Provide the [x, y] coordinate of the cell's center where the given text is located.  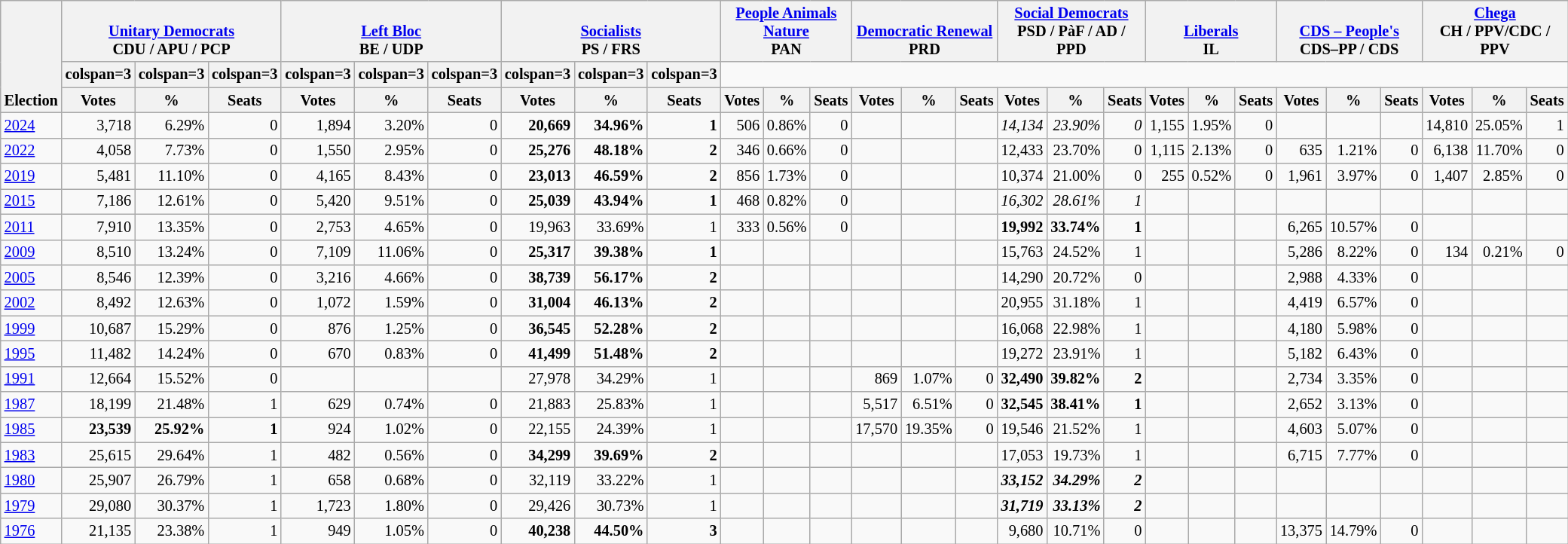
8.22% [1353, 252]
48.18% [610, 151]
1.05% [392, 531]
9,680 [1022, 531]
23,013 [538, 176]
2015 [32, 201]
2,652 [1301, 405]
1991 [32, 379]
25,907 [98, 480]
51.48% [610, 353]
5,481 [98, 176]
21.52% [1075, 429]
32,119 [538, 480]
21,883 [538, 405]
1,961 [1301, 176]
14,134 [1022, 125]
506 [742, 125]
13.35% [172, 227]
4,603 [1301, 429]
1.73% [787, 176]
39.82% [1075, 379]
16,068 [1022, 329]
12.61% [172, 201]
255 [1166, 176]
3,718 [98, 125]
333 [742, 227]
Left BlocBE / UDP [391, 31]
19.35% [928, 429]
4,419 [1301, 303]
18,199 [98, 405]
33.22% [610, 480]
25.83% [610, 405]
31,004 [538, 303]
949 [318, 531]
12,664 [98, 379]
23.91% [1075, 353]
5.07% [1353, 429]
56.17% [610, 277]
34,299 [538, 455]
6,265 [1301, 227]
4,058 [98, 151]
134 [1447, 252]
1.95% [1212, 125]
29,426 [538, 506]
25,039 [538, 201]
12.63% [172, 303]
19,992 [1022, 227]
6.29% [172, 125]
8,546 [98, 277]
11,482 [98, 353]
36,545 [538, 329]
10.71% [1075, 531]
15,763 [1022, 252]
24.52% [1075, 252]
1,723 [318, 506]
2009 [32, 252]
0.83% [392, 353]
44.50% [610, 531]
5.98% [1353, 329]
856 [742, 176]
2022 [32, 151]
25,615 [98, 455]
52.28% [610, 329]
43.94% [610, 201]
14,810 [1447, 125]
12,433 [1022, 151]
19,272 [1022, 353]
7,186 [98, 201]
Unitary DemocratsCDU / APU / PCP [172, 31]
46.59% [610, 176]
629 [318, 405]
2002 [32, 303]
0.66% [787, 151]
13,375 [1301, 531]
7,109 [318, 252]
17,053 [1022, 455]
29.64% [172, 455]
38.41% [1075, 405]
13.24% [172, 252]
29,080 [98, 506]
0.68% [392, 480]
1.02% [392, 429]
4.33% [1353, 277]
20,669 [538, 125]
1,072 [318, 303]
21.00% [1075, 176]
10,374 [1022, 176]
670 [318, 353]
3,216 [318, 277]
5,517 [876, 405]
15.29% [172, 329]
23.70% [1075, 151]
23,539 [98, 429]
27,978 [538, 379]
2,734 [1301, 379]
16,302 [1022, 201]
1,155 [1166, 125]
2005 [32, 277]
ChegaCH / PPV/CDC / PPV [1495, 31]
8,510 [98, 252]
2.95% [392, 151]
876 [318, 329]
346 [742, 151]
2.13% [1212, 151]
5,286 [1301, 252]
Social DemocratsPSD / PàF / AD / PPD [1071, 31]
3.20% [392, 125]
19.73% [1075, 455]
11.10% [172, 176]
1976 [32, 531]
6.43% [1353, 353]
7.73% [172, 151]
41,499 [538, 353]
2.85% [1499, 176]
658 [318, 480]
24.39% [610, 429]
1,115 [1166, 151]
5,182 [1301, 353]
2019 [32, 176]
0.21% [1499, 252]
33.74% [1075, 227]
21.48% [172, 405]
14.24% [172, 353]
1985 [32, 429]
22,155 [538, 429]
0.86% [787, 125]
15.52% [172, 379]
1.59% [392, 303]
468 [742, 201]
33.69% [610, 227]
19,546 [1022, 429]
CDS – People'sCDS–PP / CDS [1349, 31]
14.79% [1353, 531]
34.96% [610, 125]
1.21% [1353, 151]
0.52% [1212, 176]
17,570 [876, 429]
6.57% [1353, 303]
23.38% [172, 531]
11.70% [1499, 151]
33,152 [1022, 480]
Election [32, 56]
21,135 [98, 531]
1,550 [318, 151]
1,894 [318, 125]
32,490 [1022, 379]
482 [318, 455]
4,165 [318, 176]
924 [318, 429]
33.13% [1075, 506]
3.13% [1353, 405]
7.77% [1353, 455]
1,407 [1447, 176]
4.66% [392, 277]
3.97% [1353, 176]
31.18% [1075, 303]
20,955 [1022, 303]
1979 [32, 506]
25.92% [172, 429]
6,138 [1447, 151]
2024 [32, 125]
635 [1301, 151]
1.07% [928, 379]
25.05% [1499, 125]
25,317 [538, 252]
1995 [32, 353]
11.06% [392, 252]
869 [876, 379]
SocialistsPS / FRS [611, 31]
23.90% [1075, 125]
40,238 [538, 531]
LiberalsIL [1211, 31]
46.13% [610, 303]
2011 [32, 227]
39.38% [610, 252]
28.61% [1075, 201]
26.79% [172, 480]
2,988 [1301, 277]
10.57% [1353, 227]
3 [684, 531]
1999 [32, 329]
0.74% [392, 405]
30.37% [172, 506]
4.65% [392, 227]
8.43% [392, 176]
Democratic RenewalPRD [924, 31]
1.80% [392, 506]
19,963 [538, 227]
22.98% [1075, 329]
6,715 [1301, 455]
1.25% [392, 329]
0.82% [787, 201]
10,687 [98, 329]
5,420 [318, 201]
20.72% [1075, 277]
14,290 [1022, 277]
People Animals NaturePAN [787, 31]
6.51% [928, 405]
12.39% [172, 277]
8,492 [98, 303]
1983 [32, 455]
32,545 [1022, 405]
1980 [32, 480]
7,910 [98, 227]
30.73% [610, 506]
39.69% [610, 455]
9.51% [392, 201]
1987 [32, 405]
4,180 [1301, 329]
38,739 [538, 277]
2,753 [318, 227]
31,719 [1022, 506]
25,276 [538, 151]
3.35% [1353, 379]
